Return (X, Y) of the center of cell containing provided text 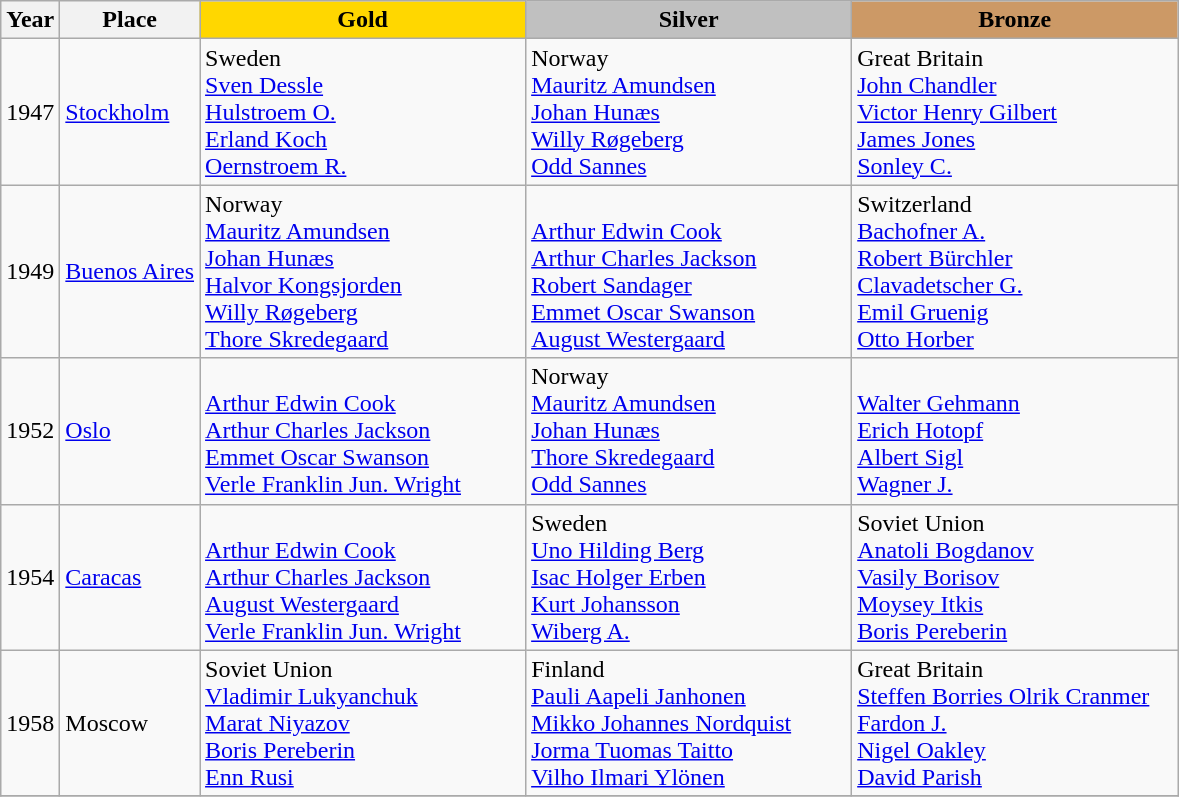
NorwayMauritz AmundsenJohan HunæsWilly RøgebergOdd Sannes (689, 112)
Great BritainSteffen Borries Olrik CranmerFardon J.Nigel OakleyDavid Parish (1015, 723)
Gold (363, 20)
Soviet UnionVladimir LukyanchukMarat NiyazovBoris PereberinEnn Rusi (363, 723)
Place (130, 20)
Arthur Edwin CookArthur Charles JacksonAugust WestergaardVerle Franklin Jun. Wright (363, 577)
Great BritainJohn ChandlerVictor Henry GilbertJames JonesSonley C. (1015, 112)
Oslo (130, 431)
Silver (689, 20)
Year (30, 20)
Arthur Edwin CookArthur Charles JacksonEmmet Oscar SwansonVerle Franklin Jun. Wright (363, 431)
1952 (30, 431)
NorwayMauritz AmundsenJohan HunæsThore SkredegaardOdd Sannes (689, 431)
Walter GehmannErich HotopfAlbert SiglWagner J. (1015, 431)
FinlandPauli Aapeli JanhonenMikko Johannes NordquistJorma Tuomas TaittoVilho Ilmari Ylönen (689, 723)
Moscow (130, 723)
Stockholm (130, 112)
1947 (30, 112)
1954 (30, 577)
SwedenSven DessleHulstroem O.Erland KochOernstroem R. (363, 112)
1958 (30, 723)
Caracas (130, 577)
Soviet UnionAnatoli BogdanovVasily BorisovMoysey ItkisBoris Pereberin (1015, 577)
SwedenUno Hilding BergIsac Holger ErbenKurt JohanssonWiberg A. (689, 577)
SwitzerlandBachofner A.Robert BürchlerClavadetscher G.Emil GruenigOtto Horber (1015, 272)
Buenos Aires (130, 272)
Bronze (1015, 20)
1949 (30, 272)
NorwayMauritz AmundsenJohan HunæsHalvor KongsjordenWilly RøgebergThore Skredegaard (363, 272)
Arthur Edwin CookArthur Charles JacksonRobert SandagerEmmet Oscar SwansonAugust Westergaard (689, 272)
